Search for the cell housing the specified text and yield its (x, y) center coordinate. 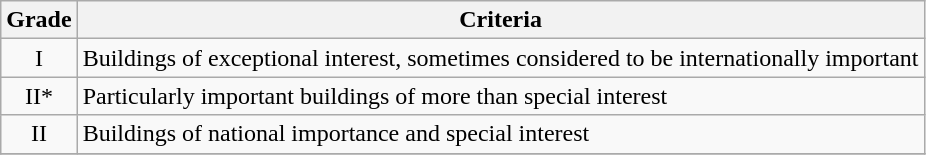
Particularly important buildings of more than special interest (500, 96)
II* (39, 96)
II (39, 134)
Buildings of exceptional interest, sometimes considered to be internationally important (500, 58)
Buildings of national importance and special interest (500, 134)
Criteria (500, 20)
Grade (39, 20)
I (39, 58)
